For the text-containing cell, return its midpoint in (X, Y) coordinate format. 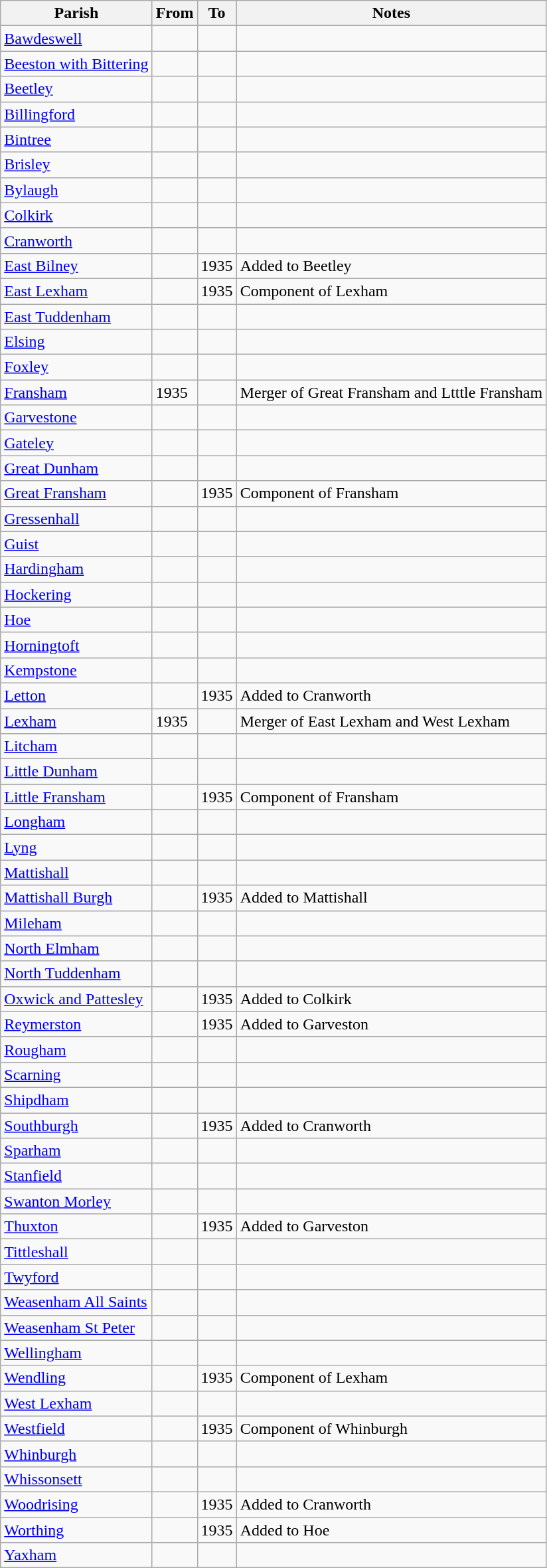
Wellingham (76, 1353)
Great Fransham (76, 493)
Added to Beetley (391, 266)
Whinburgh (76, 1454)
Horningtoft (76, 645)
North Tuddenham (76, 974)
Bylaugh (76, 190)
Garvestone (76, 418)
Rougham (76, 1049)
Kempstone (76, 670)
Bawdeswell (76, 39)
Oxwick and Pattesley (76, 999)
Great Dunham (76, 468)
To (216, 13)
Added to Mattishall (391, 898)
East Lexham (76, 291)
Billingford (76, 114)
East Tuddenham (76, 317)
Southburgh (76, 1126)
Gateley (76, 443)
Beetley (76, 89)
Lexham (76, 721)
Elsing (76, 342)
Mileham (76, 923)
Bintree (76, 139)
Guist (76, 544)
Notes (391, 13)
Worthing (76, 1529)
West Lexham (76, 1403)
Sparham (76, 1151)
Hardingham (76, 569)
Tittleshall (76, 1252)
Little Dunham (76, 772)
East Bilney (76, 266)
Gressenhall (76, 519)
Cranworth (76, 240)
Little Fransham (76, 797)
North Elmham (76, 948)
Parish (76, 13)
Shipdham (76, 1100)
Beeston with Bittering (76, 64)
Added to Colkirk (391, 999)
Longham (76, 822)
Litcham (76, 746)
Merger of East Lexham and West Lexham (391, 721)
Stanfield (76, 1176)
Twyford (76, 1277)
Added to Hoe (391, 1529)
Scarning (76, 1075)
Brisley (76, 165)
Mattishall Burgh (76, 898)
Thuxton (76, 1227)
Colkirk (76, 215)
Fransham (76, 392)
Yaxham (76, 1555)
Foxley (76, 367)
Hockering (76, 594)
Reymerston (76, 1024)
Whissonsett (76, 1479)
Weasenham All Saints (76, 1302)
Letton (76, 695)
Swanton Morley (76, 1201)
Component of Whinburgh (391, 1429)
Weasenham St Peter (76, 1328)
Mattishall (76, 873)
Woodrising (76, 1504)
Merger of Great Fransham and Ltttle Fransham (391, 392)
Westfield (76, 1429)
From (175, 13)
Hoe (76, 620)
Wendling (76, 1378)
Lyng (76, 847)
